Capture the cell that displays the provided text and extract its [X, Y] central coordinate. 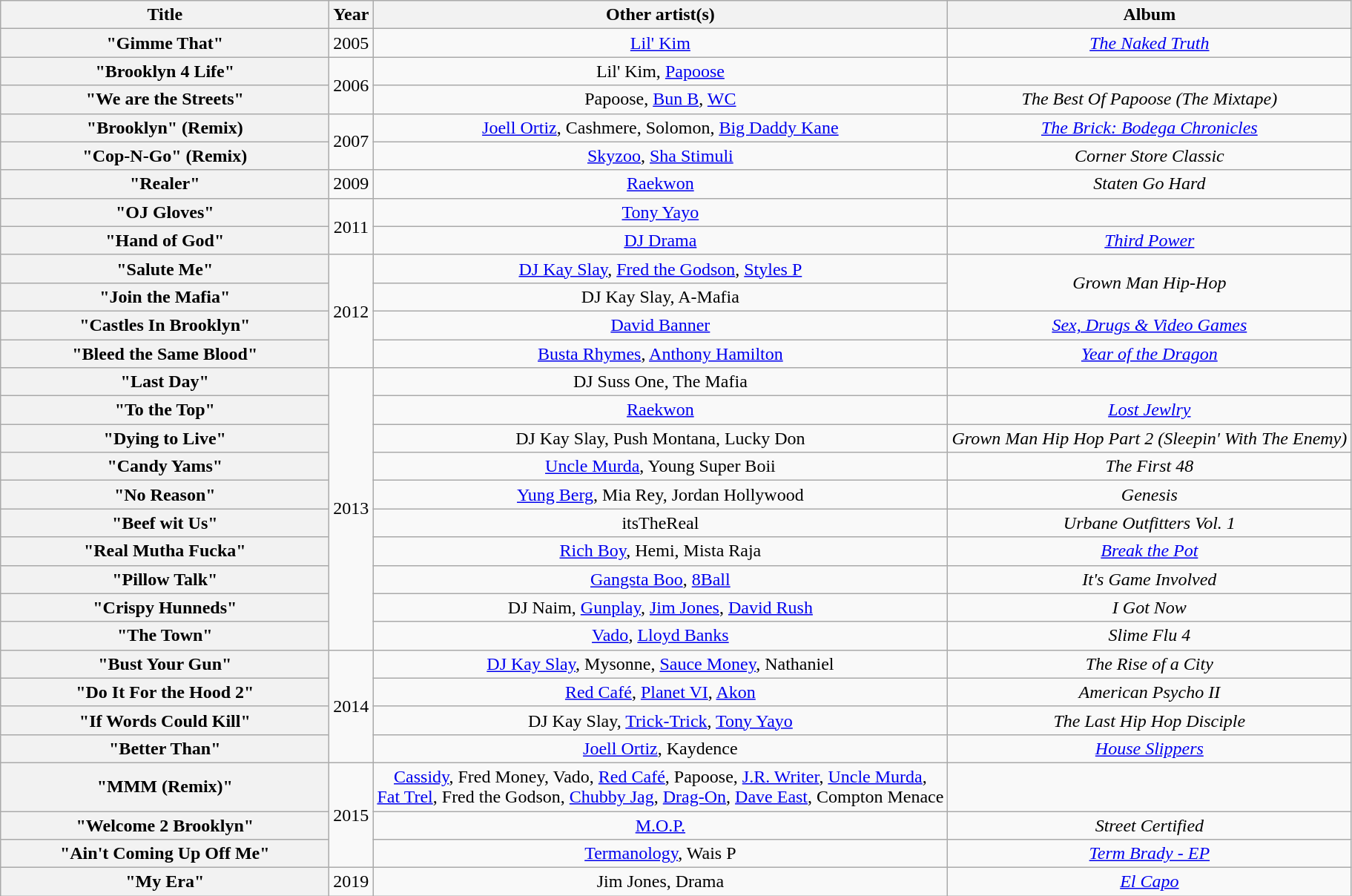
Title [165, 15]
"Pillow Talk" [165, 579]
"Cop-N-Go" (Remix) [165, 156]
The First 48 [1150, 467]
"Brooklyn" (Remix) [165, 128]
DJ Naim, Gunplay, Jim Jones, David Rush [660, 607]
Yung Berg, Mia Rey, Jordan Hollywood [660, 495]
"Beef wit Us" [165, 523]
David Banner [660, 325]
DJ Kay Slay, A-Mafia [660, 297]
2011 [352, 226]
M.O.P. [660, 826]
"Crispy Hunneds" [165, 607]
DJ Suss One, The Mafia [660, 382]
2015 [352, 814]
2013 [352, 509]
Year [352, 15]
The Last Hip Hop Disciple [1150, 720]
Tony Yayo [660, 212]
"Salute Me" [165, 269]
Term Brady - EP [1150, 854]
Lil' Kim [660, 43]
Vado, Lloyd Banks [660, 636]
Papoose, Bun B, WC [660, 99]
2009 [352, 184]
2005 [352, 43]
DJ Kay Slay, Fred the Godson, Styles P [660, 269]
El Capo [1150, 882]
Other artist(s) [660, 15]
The Best Of Papoose (The Mixtape) [1150, 99]
"My Era" [165, 882]
"Bust Your Gun" [165, 664]
Uncle Murda, Young Super Boii [660, 467]
Cassidy, Fred Money, Vado, Red Café, Papoose, J.R. Writer, Uncle Murda,Fat Trel, Fred the Godson, Chubby Jag, Drag-On, Dave East, Compton Menace [660, 786]
"Realer" [165, 184]
"The Town" [165, 636]
Joell Ortiz, Kaydence [660, 748]
DJ Kay Slay, Push Montana, Lucky Don [660, 438]
Gangsta Boo, 8Ball [660, 579]
Third Power [1150, 240]
Break the Pot [1150, 551]
Grown Man Hip Hop Part 2 (Sleepin' With The Enemy) [1150, 438]
The Rise of a City [1150, 664]
Termanology, Wais P [660, 854]
2007 [352, 142]
House Slippers [1150, 748]
Urbane Outfitters Vol. 1 [1150, 523]
"Join the Mafia" [165, 297]
"Bleed the Same Blood" [165, 354]
Skyzoo, Sha Stimuli [660, 156]
"Dying to Live" [165, 438]
"Gimme That" [165, 43]
Corner Store Classic [1150, 156]
"OJ Gloves" [165, 212]
"Brooklyn 4 Life" [165, 71]
DJ Drama [660, 240]
2014 [352, 706]
"Castles In Brooklyn" [165, 325]
Lil' Kim, Papoose [660, 71]
American Psycho II [1150, 692]
The Brick: Bodega Chronicles [1150, 128]
Street Certified [1150, 826]
Grown Man Hip-Hop [1150, 283]
It's Game Involved [1150, 579]
2012 [352, 311]
"Candy Yams" [165, 467]
Red Café, Planet VI, Akon [660, 692]
Joell Ortiz, Cashmere, Solomon, Big Daddy Kane [660, 128]
"Welcome 2 Brooklyn" [165, 826]
itsTheReal [660, 523]
Genesis [1150, 495]
2006 [352, 85]
Jim Jones, Drama [660, 882]
DJ Kay Slay, Trick-Trick, Tony Yayo [660, 720]
Busta Rhymes, Anthony Hamilton [660, 354]
DJ Kay Slay, Mysonne, Sauce Money, Nathaniel [660, 664]
Lost Jewlry [1150, 410]
"Ain't Coming Up Off Me" [165, 854]
"To the Top" [165, 410]
"Real Mutha Fucka" [165, 551]
Album [1150, 15]
"Better Than" [165, 748]
"Do It For the Hood 2" [165, 692]
Rich Boy, Hemi, Mista Raja [660, 551]
Slime Flu 4 [1150, 636]
The Naked Truth [1150, 43]
Sex, Drugs & Video Games [1150, 325]
I Got Now [1150, 607]
Year of the Dragon [1150, 354]
2019 [352, 882]
"No Reason" [165, 495]
Staten Go Hard [1150, 184]
"If Words Could Kill" [165, 720]
"We are the Streets" [165, 99]
"Hand of God" [165, 240]
"Last Day" [165, 382]
"MMM (Remix)" [165, 786]
